Locate the cell with the specified text and output its [X, Y] center coordinate. 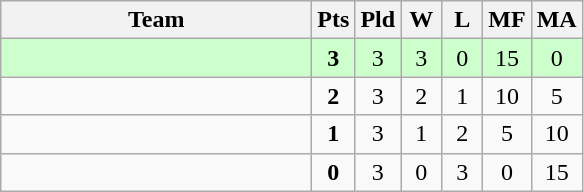
Pts [334, 20]
L [462, 20]
MF [507, 20]
MA [556, 20]
Team [156, 20]
Pld [378, 20]
W [422, 20]
